For the text-containing cell, return its midpoint in [X, Y] coordinate format. 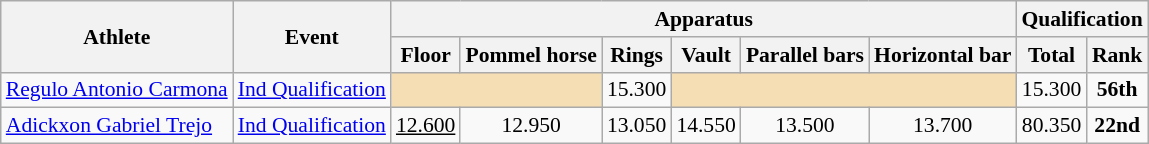
13.700 [942, 126]
Apparatus [704, 19]
Rank [1118, 55]
Event [312, 36]
14.550 [706, 126]
80.350 [1051, 126]
12.600 [426, 126]
Horizontal bar [942, 55]
Qualification [1082, 19]
Rings [636, 55]
22nd [1118, 126]
Pommel horse [530, 55]
12.950 [530, 126]
Regulo Antonio Carmona [117, 90]
Parallel bars [805, 55]
Vault [706, 55]
Floor [426, 55]
Total [1051, 55]
Adickxon Gabriel Trejo [117, 126]
Athlete [117, 36]
13.500 [805, 126]
56th [1118, 90]
13.050 [636, 126]
